From the cell containing the given text, extract its center point as (X, Y) coordinate. 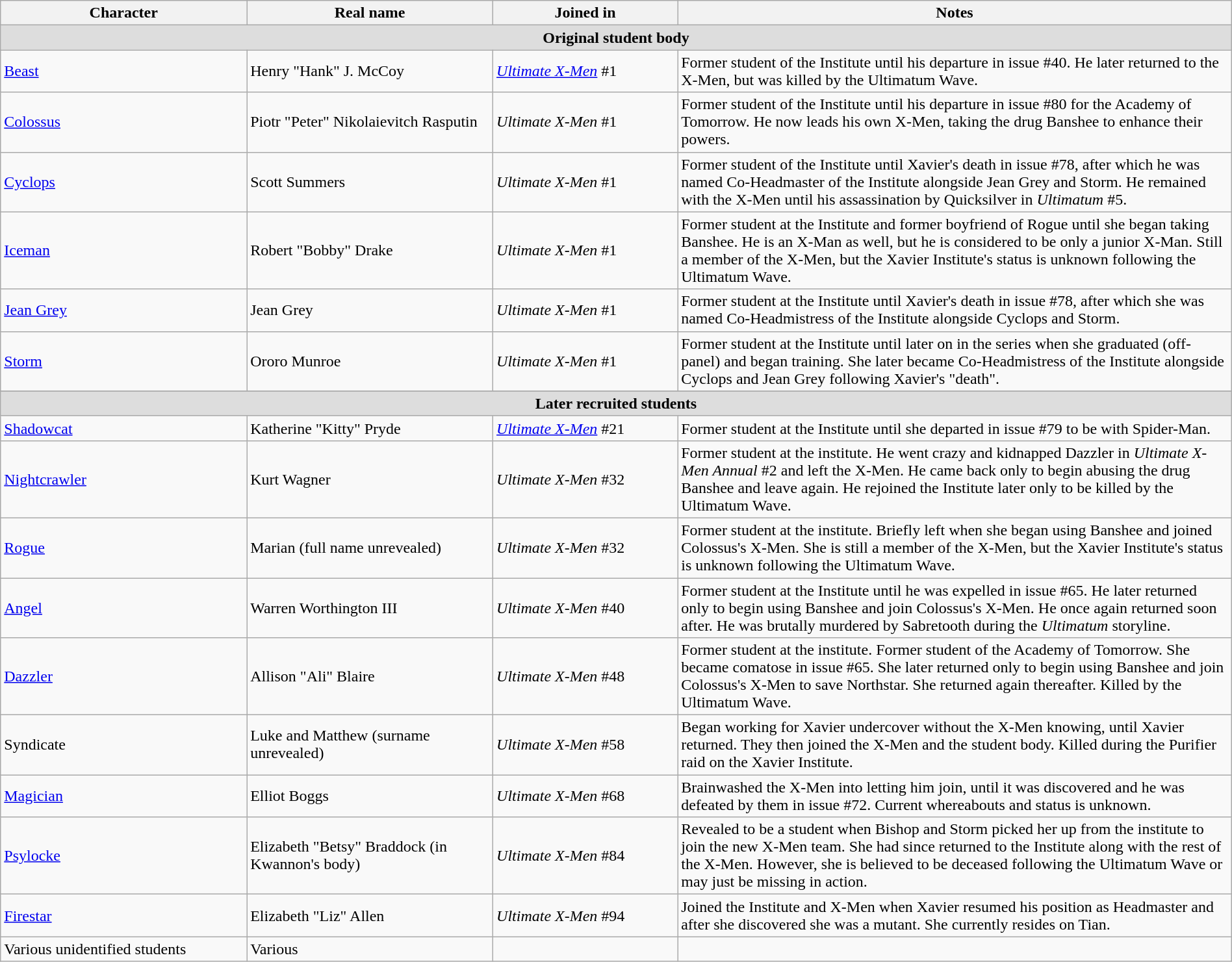
Ultimate X-Men #21 (585, 428)
Angel (123, 608)
Dazzler (123, 677)
Cyclops (123, 182)
Colossus (123, 122)
Former student at the Institute until she departed in issue #79 to be with Spider-Man. (955, 428)
Shadowcat (123, 428)
Kurt Wagner (370, 479)
Elliot Boggs (370, 796)
Piotr "Peter" Nikolaievitch Rasputin (370, 122)
Ultimate X-Men #58 (585, 745)
Luke and Matthew (surname unrevealed) (370, 745)
Katherine "Kitty" Pryde (370, 428)
Magician (123, 796)
Rogue (123, 548)
Ultimate X-Men #94 (585, 916)
Beast (123, 71)
Notes (955, 13)
Ultimate X-Men #48 (585, 677)
Ultimate X-Men #40 (585, 608)
Nightcrawler (123, 479)
Syndicate (123, 745)
Elizabeth "Betsy" Braddock (in Kwannon's body) (370, 856)
Henry "Hank" J. McCoy (370, 71)
Ultimate X-Men #84 (585, 856)
Ororo Munroe (370, 361)
Former student of the Institute until his departure in issue #40. He later returned to the X-Men, but was killed by the Ultimatum Wave. (955, 71)
Various unidentified students (123, 949)
Joined in (585, 13)
Later recruited students (616, 403)
Allison "Ali" Blaire (370, 677)
Elizabeth "Liz" Allen (370, 916)
Original student body (616, 38)
Ultimate X-Men #68 (585, 796)
Robert "Bobby" Drake (370, 251)
Firestar (123, 916)
Scott Summers (370, 182)
Character (123, 13)
Marian (full name unrevealed) (370, 548)
Storm (123, 361)
Psylocke (123, 856)
Real name (370, 13)
Warren Worthington III (370, 608)
Iceman (123, 251)
Various (370, 949)
